Return the [X, Y] coordinate for the center point of the cell that contains the specified text.  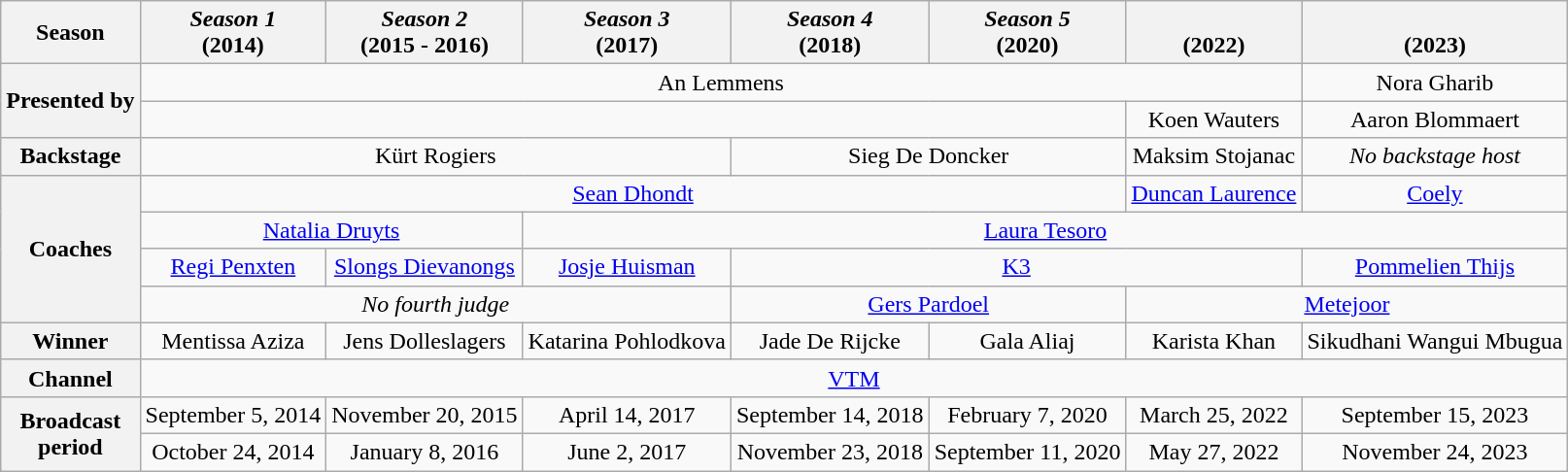
Karista Khan [1214, 341]
K3 [1016, 267]
Coaches [70, 249]
Jens Dolleslagers [425, 341]
(2023) [1435, 33]
(2022) [1214, 33]
Duncan Laurence [1214, 193]
Season 5(2020) [1028, 33]
Regi Penxten [233, 267]
April 14, 2017 [627, 415]
Koen Wauters [1214, 119]
February 7, 2020 [1028, 415]
Season 2(2015 - 2016) [425, 33]
Kürt Rogiers [435, 156]
Nora Gharib [1435, 83]
Laura Tesoro [1045, 230]
Season 3(2017) [627, 33]
Metejoor [1346, 304]
Winner [70, 341]
Slongs Dievanongs [425, 267]
No fourth judge [435, 304]
September 11, 2020 [1028, 452]
Gers Pardoel [928, 304]
September 14, 2018 [830, 415]
November 24, 2023 [1435, 452]
VTM [854, 378]
November 20, 2015 [425, 415]
Channel [70, 378]
Aaron Blommaert [1435, 119]
November 23, 2018 [830, 452]
Mentissa Aziza [233, 341]
Sieg De Doncker [928, 156]
January 8, 2016 [425, 452]
Gala Aliaj [1028, 341]
An Lemmens [721, 83]
Sikudhani Wangui Mbugua [1435, 341]
June 2, 2017 [627, 452]
Backstage [70, 156]
Josje Huisman [627, 267]
September 5, 2014 [233, 415]
Maksim Stojanac [1214, 156]
Jade De Rijcke [830, 341]
March 25, 2022 [1214, 415]
Katarina Pohlodkova [627, 341]
September 15, 2023 [1435, 415]
Broadcastperiod [70, 433]
Season 1(2014) [233, 33]
Season [70, 33]
No backstage host [1435, 156]
May 27, 2022 [1214, 452]
Presented by [70, 101]
Season 4(2018) [830, 33]
Sean Dhondt [633, 193]
Pommelien Thijs [1435, 267]
Coely [1435, 193]
October 24, 2014 [233, 452]
Natalia Druyts [331, 230]
